For the text-containing cell, return its midpoint in (x, y) coordinate format. 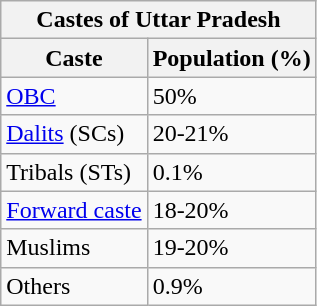
Tribals (STs) (74, 172)
Dalits (SCs) (74, 134)
Population (%) (232, 58)
18-20% (232, 210)
0.1% (232, 172)
Castes of Uttar Pradesh (158, 20)
OBC (74, 96)
Caste (74, 58)
0.9% (232, 286)
Muslims (74, 248)
Others (74, 286)
Forward caste (74, 210)
50% (232, 96)
19-20% (232, 248)
20-21% (232, 134)
